Return the (X, Y) coordinate for the center point of the cell that contains the specified text.  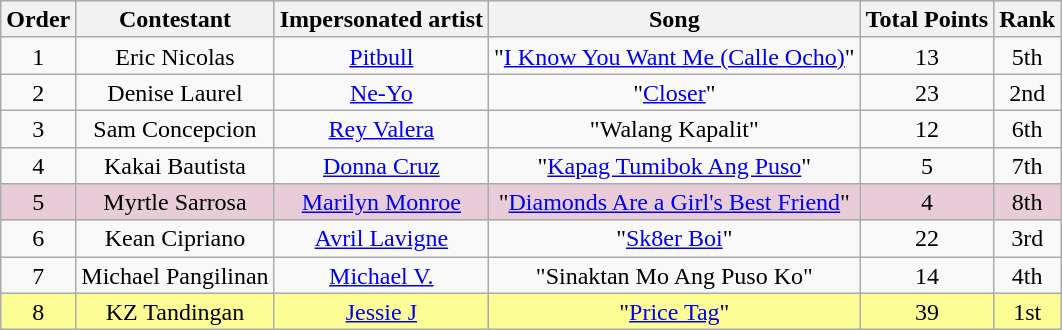
Kakai Bautista (175, 166)
Michael Pangilinan (175, 276)
"Walang Kapalit" (675, 128)
2nd (1028, 92)
3rd (1028, 238)
7th (1028, 166)
Donna Cruz (381, 166)
Eric Nicolas (175, 56)
Pitbull (381, 56)
Kean Cipriano (175, 238)
13 (927, 56)
Jessie J (381, 312)
"Sk8er Boi" (675, 238)
22 (927, 238)
Myrtle Sarrosa (175, 202)
6th (1028, 128)
Order (38, 20)
Rank (1028, 20)
23 (927, 92)
Sam Concepcion (175, 128)
Impersonated artist (381, 20)
8 (38, 312)
14 (927, 276)
3 (38, 128)
39 (927, 312)
6 (38, 238)
Michael V. (381, 276)
8th (1028, 202)
"Diamonds Are a Girl's Best Friend" (675, 202)
Denise Laurel (175, 92)
4th (1028, 276)
Song (675, 20)
2 (38, 92)
Contestant (175, 20)
Marilyn Monroe (381, 202)
KZ Tandingan (175, 312)
Rey Valera (381, 128)
"Price Tag" (675, 312)
Total Points (927, 20)
"Sinaktan Mo Ang Puso Ko" (675, 276)
1 (38, 56)
Avril Lavigne (381, 238)
1st (1028, 312)
Ne-Yo (381, 92)
"Closer" (675, 92)
5th (1028, 56)
12 (927, 128)
7 (38, 276)
"Kapag Tumibok Ang Puso" (675, 166)
"I Know You Want Me (Calle Ocho)" (675, 56)
